Pinpoint the cell where the given text exists, returning its [X, Y] midpoint coordinate. 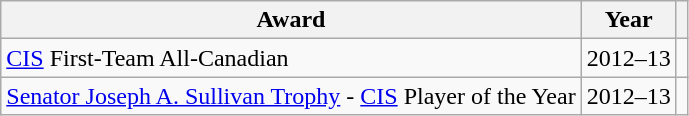
Senator Joseph A. Sullivan Trophy - CIS Player of the Year [291, 96]
Year [628, 20]
Award [291, 20]
CIS First-Team All-Canadian [291, 58]
